Output the (X, Y) coordinate of the center of the cell containing the given text.  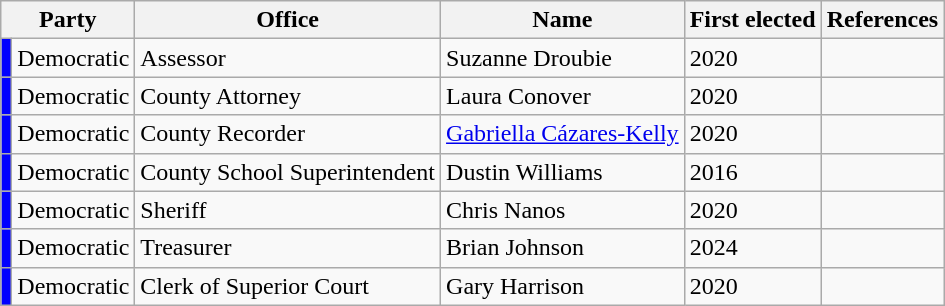
Laura Conover (563, 96)
Gary Harrison (563, 286)
Name (563, 20)
Party (68, 20)
Clerk of Superior Court (288, 286)
References (882, 20)
County Attorney (288, 96)
Treasurer (288, 248)
First elected (752, 20)
County School Superintendent (288, 172)
2024 (752, 248)
Assessor (288, 58)
Chris Nanos (563, 210)
Brian Johnson (563, 248)
Suzanne Droubie (563, 58)
County Recorder (288, 134)
Sheriff (288, 210)
Gabriella Cázares-Kelly (563, 134)
Office (288, 20)
Dustin Williams (563, 172)
2016 (752, 172)
